Find where the given text appears and provide that cell's center as [X, Y] coordinate. 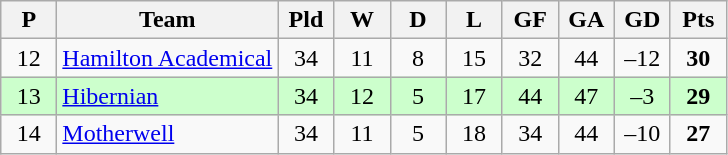
Pld [306, 20]
–12 [642, 58]
Motherwell [168, 134]
D [418, 20]
GD [642, 20]
17 [474, 96]
18 [474, 134]
L [474, 20]
Team [168, 20]
14 [29, 134]
Pts [698, 20]
Hibernian [168, 96]
–3 [642, 96]
27 [698, 134]
13 [29, 96]
15 [474, 58]
P [29, 20]
8 [418, 58]
–10 [642, 134]
30 [698, 58]
29 [698, 96]
GF [530, 20]
47 [586, 96]
GA [586, 20]
32 [530, 58]
Hamilton Academical [168, 58]
W [362, 20]
